Identify which cell holds the provided text, then report its (x, y) central coordinate. 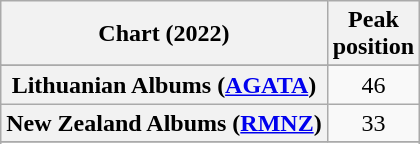
33 (373, 123)
New Zealand Albums (RMNZ) (164, 123)
Chart (2022) (164, 34)
Lithuanian Albums (AGATA) (164, 85)
Peakposition (373, 34)
46 (373, 85)
